Identify which cell holds the provided text, then report its [x, y] central coordinate. 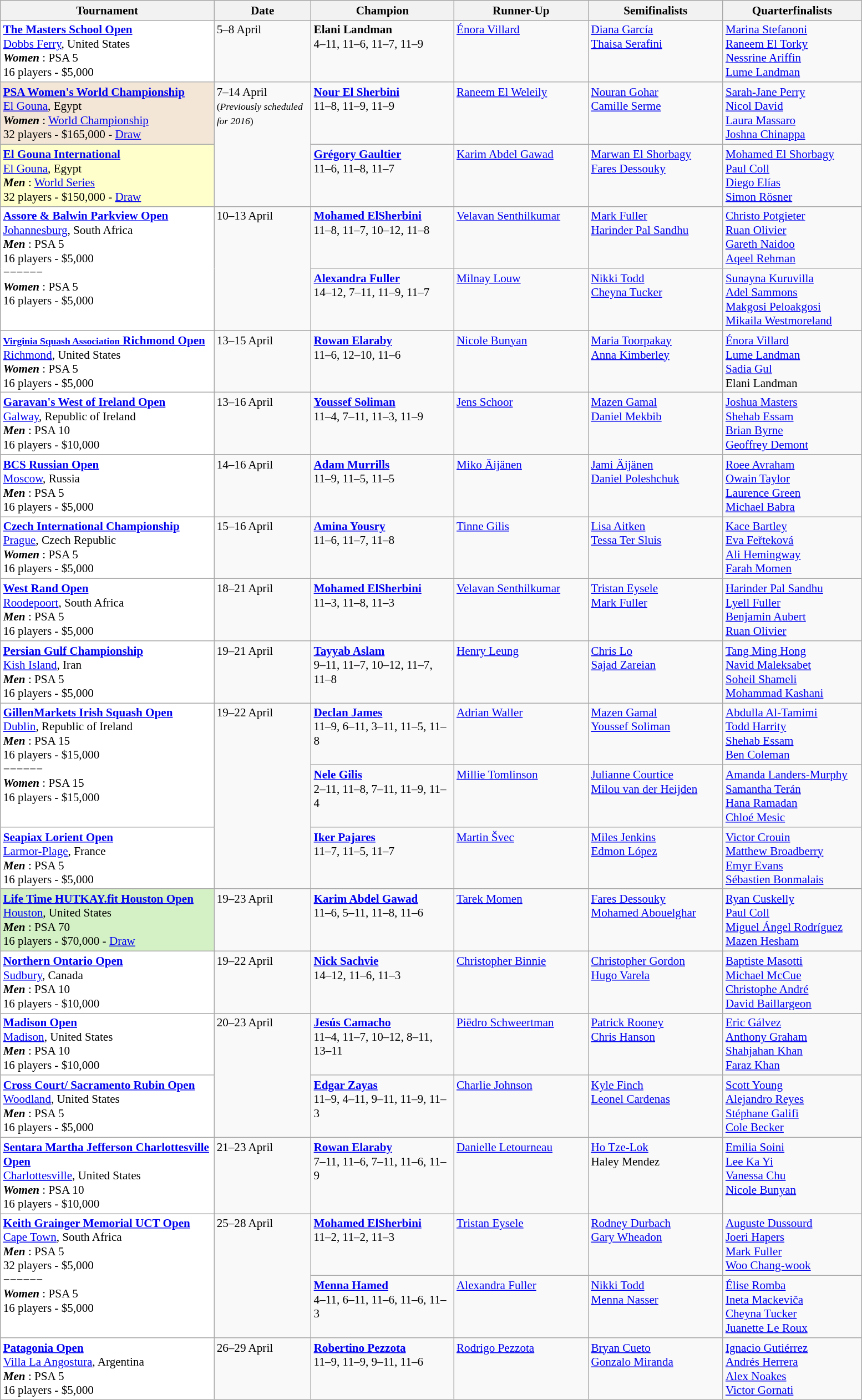
20–23 April [263, 1075]
21–23 April [263, 1175]
Raneem El Weleily [521, 113]
Tournament [108, 10]
Abdulla Al-Tamimi Todd Harrity Shehab Essam Ben Coleman [792, 734]
Marwan El Shorbagy Fares Dessouky [655, 175]
Nikki Todd Menna Nasser [655, 1307]
El Gouna International El Gouna, Egypt Men : World Series32 players - $150,000 - Draw [108, 175]
Ho Tze-Lok Haley Mendez [655, 1175]
Charlie Johnson [521, 1106]
19–23 April [263, 920]
Alexandra Fuller [521, 1307]
Kyle Finch Leonel Cardenas [655, 1106]
Champion [383, 10]
Christopher Gordon Hugo Varela [655, 982]
Menna Hamed4–11, 6–11, 11–6, 11–6, 11–3 [383, 1307]
Victor Crouin Matthew Broadberry Emyr Evans Sébastien Bonmalais [792, 858]
Nouran Gohar Camille Serme [655, 113]
Miles Jenkins Edmon López [655, 858]
BCS Russian Open Moscow, Russia Men : PSA 516 players - $5,000 [108, 486]
Lisa Aitken Tessa Ter Sluis [655, 548]
Jens Schoor [521, 424]
The Masters School Open Dobbs Ferry, United States Women : PSA 516 players - $5,000 [108, 51]
Henry Leung [521, 672]
Runner-Up [521, 10]
5–8 April [263, 51]
Ignacio Gutiérrez Andrés Herrera Alex Noakes Victor Gornati [792, 1368]
Rodrigo Pezzota [521, 1368]
26–29 April [263, 1368]
Élise Romba Ineta Mackeviča Cheyna Tucker Juanette Le Roux [792, 1307]
Millie Tomlinson [521, 796]
Mohamed ElSherbini11–3, 11–8, 11–3 [383, 610]
PSA Women's World Championship El Gouna, Egypt Women : World Championship32 players - $165,000 - Draw [108, 113]
Keith Grainger Memorial UCT Open Cape Town, South Africa Men : PSA 532 players - $5,000−−−−−− Women : PSA 516 players - $5,000 [108, 1276]
Christo Potgieter Ruan Olivier Gareth Naidoo Aqeel Rehman [792, 237]
Mazen Gamal Youssef Soliman [655, 734]
Tayyab Aslam9–11, 11–7, 10–12, 11–7, 11–8 [383, 672]
Jesús Camacho11–4, 11–7, 10–12, 8–11, 13–11 [383, 1044]
Adam Murrills11–9, 11–5, 11–5 [383, 486]
Chris Lo Sajad Zareian [655, 672]
Tinne Gilis [521, 548]
West Rand Open Roodepoort, South Africa Men : PSA 516 players - $5,000 [108, 610]
19–21 April [263, 672]
Cross Court/ Sacramento Rubin Open Woodland, United States Men : PSA 516 players - $5,000 [108, 1106]
Alexandra Fuller14–12, 7–11, 11–9, 11–7 [383, 299]
Martin Švec [521, 858]
Grégory Gaultier11–6, 11–8, 11–7 [383, 175]
Nicole Bunyan [521, 362]
Czech International Championship Prague, Czech Republic Women : PSA 516 players - $5,000 [108, 548]
13–16 April [263, 424]
Harinder Pal Sandhu Lyell Fuller Benjamin Aubert Ruan Olivier [792, 610]
Nour El Sherbini11–8, 11–9, 11–9 [383, 113]
Kace Bartley Eva Feřteková Ali Hemingway Farah Momen [792, 548]
Tristan Eysele Mark Fuller [655, 610]
Garavan's West of Ireland Open Galway, Republic of Ireland Men : PSA 1016 players - $10,000 [108, 424]
15–16 April [263, 548]
Quarterfinalists [792, 10]
Mohamed ElSherbini11–2, 11–2, 11–3 [383, 1245]
Seapiax Lorient Open Larmor-Plage, France Men : PSA 516 players - $5,000 [108, 858]
Auguste Dussourd Joeri Hapers Mark Fuller Woo Chang-wook [792, 1245]
Karim Abdel Gawad [521, 175]
Mazen Gamal Daniel Mekbib [655, 424]
Robertino Pezzota11–9, 11–9, 9–11, 11–6 [383, 1368]
Julianne Courtice Milou van der Heijden [655, 796]
Nikki Todd Cheyna Tucker [655, 299]
Sunayna Kuruvilla Adel Sammons Makgosi Peloakgosi Mikaila Westmoreland [792, 299]
13–15 April [263, 362]
Elani Landman4–11, 11–6, 11–7, 11–9 [383, 51]
Mohamed El Shorbagy Paul Coll Diego Elías Simon Rösner [792, 175]
Marina Stefanoni Raneem El Torky Nessrine Ariffin Lume Landman [792, 51]
Nick Sachvie14–12, 11–6, 11–3 [383, 982]
10–13 April [263, 268]
Virginia Squash Association Richmond Open Richmond, United States Women : PSA 516 players - $5,000 [108, 362]
Emilia Soini Lee Ka Yi Vanessa Chu Nicole Bunyan [792, 1175]
Tristan Eysele [521, 1245]
Scott Young Alejandro Reyes Stéphane Galifi Cole Becker [792, 1106]
Amina Yousry11–6, 11–7, 11–8 [383, 548]
Date [263, 10]
Joshua Masters Shehab Essam Brian Byrne Geoffrey Demont [792, 424]
Semifinalists [655, 10]
Eric Gálvez Anthony Graham Shahjahan Khan Faraz Khan [792, 1044]
Karim Abdel Gawad 11–6, 5–11, 11–8, 11–6 [383, 920]
Iker Pajares11–7, 11–5, 11–7 [383, 858]
14–16 April [263, 486]
Miko Äijänen [521, 486]
Rowan Elaraby11–6, 12–10, 11–6 [383, 362]
Life Time HUTKAY.fit Houston Open Houston, United States Men : PSA 7016 players - $70,000 - Draw [108, 920]
Madison Open Madison, United States Men : PSA 1016 players - $10,000 [108, 1044]
GillenMarkets Irish Squash Open Dublin, Republic of Ireland Men : PSA 1516 players - $15,000−−−−−− Women : PSA 1516 players - $15,000 [108, 765]
25–28 April [263, 1276]
Northern Ontario Open Sudbury, Canada Men : PSA 1016 players - $10,000 [108, 982]
Bryan Cueto Gonzalo Miranda [655, 1368]
Jami Äijänen Daniel Poleshchuk [655, 486]
Baptiste Masotti Michael McCue Christophe André David Baillargeon [792, 982]
Rodney Durbach Gary Wheadon [655, 1245]
Patagonia Open Villa La Angostura, Argentina Men : PSA 516 players - $5,000 [108, 1368]
Diana García Thaisa Serafini [655, 51]
Maria Toorpakay Anna Kimberley [655, 362]
Sentara Martha Jefferson Charlottesville Open Charlottesville, United States Women : PSA 1016 players - $10,000 [108, 1175]
18–21 April [263, 610]
Fares Dessouky Mohamed Abouelghar [655, 920]
Mohamed ElSherbini11–8, 11–7, 10–12, 11–8 [383, 237]
Mark Fuller Harinder Pal Sandhu [655, 237]
Tarek Momen [521, 920]
Roee Avraham Owain Taylor Laurence Green Michael Babra [792, 486]
Edgar Zayas11–9, 4–11, 9–11, 11–9, 11–3 [383, 1106]
Persian Gulf Championship Kish Island, Iran Men : PSA 516 players - $5,000 [108, 672]
Christopher Binnie [521, 982]
Énora Villard Lume Landman Sadia Gul Elani Landman [792, 362]
7–14 April(Previously scheduled for 2016) [263, 144]
Adrian Waller [521, 734]
Youssef Soliman11–4, 7–11, 11–3, 11–9 [383, 424]
Sarah-Jane Perry Nicol David Laura Massaro Joshna Chinappa [792, 113]
Danielle Letourneau [521, 1175]
Milnay Louw [521, 299]
Rowan Elaraby7–11, 11–6, 7–11, 11–6, 11–9 [383, 1175]
Declan James11–9, 6–11, 3–11, 11–5, 11–8 [383, 734]
Tang Ming Hong Navid Maleksabet Soheil Shameli Mohammad Kashani [792, 672]
Ryan Cuskelly Paul Coll Miguel Ángel Rodríguez Mazen Hesham [792, 920]
Assore & Balwin Parkview Open Johannesburg, South Africa Men : PSA 516 players - $5,000−−−−−− Women : PSA 516 players - $5,000 [108, 268]
Amanda Landers-Murphy Samantha Terán Hana Ramadan Chloé Mesic [792, 796]
Nele Gilis2–11, 11–8, 7–11, 11–9, 11–4 [383, 796]
Énora Villard [521, 51]
Patrick Rooney Chris Hanson [655, 1044]
Piëdro Schweertman [521, 1044]
